Detect which cell encompasses the target text, then output its [x, y] center coordinate. 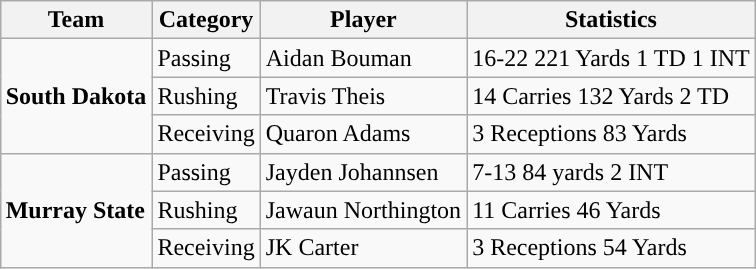
Quaron Adams [363, 134]
Aidan Bouman [363, 58]
Category [206, 20]
Player [363, 20]
Travis Theis [363, 96]
16-22 221 Yards 1 TD 1 INT [612, 58]
14 Carries 132 Yards 2 TD [612, 96]
11 Carries 46 Yards [612, 210]
3 Receptions 54 Yards [612, 248]
JK Carter [363, 248]
3 Receptions 83 Yards [612, 134]
Murray State [76, 210]
Team [76, 20]
Jawaun Northington [363, 210]
Statistics [612, 20]
Jayden Johannsen [363, 172]
7-13 84 yards 2 INT [612, 172]
South Dakota [76, 96]
